Capture the cell that displays the provided text and extract its [X, Y] central coordinate. 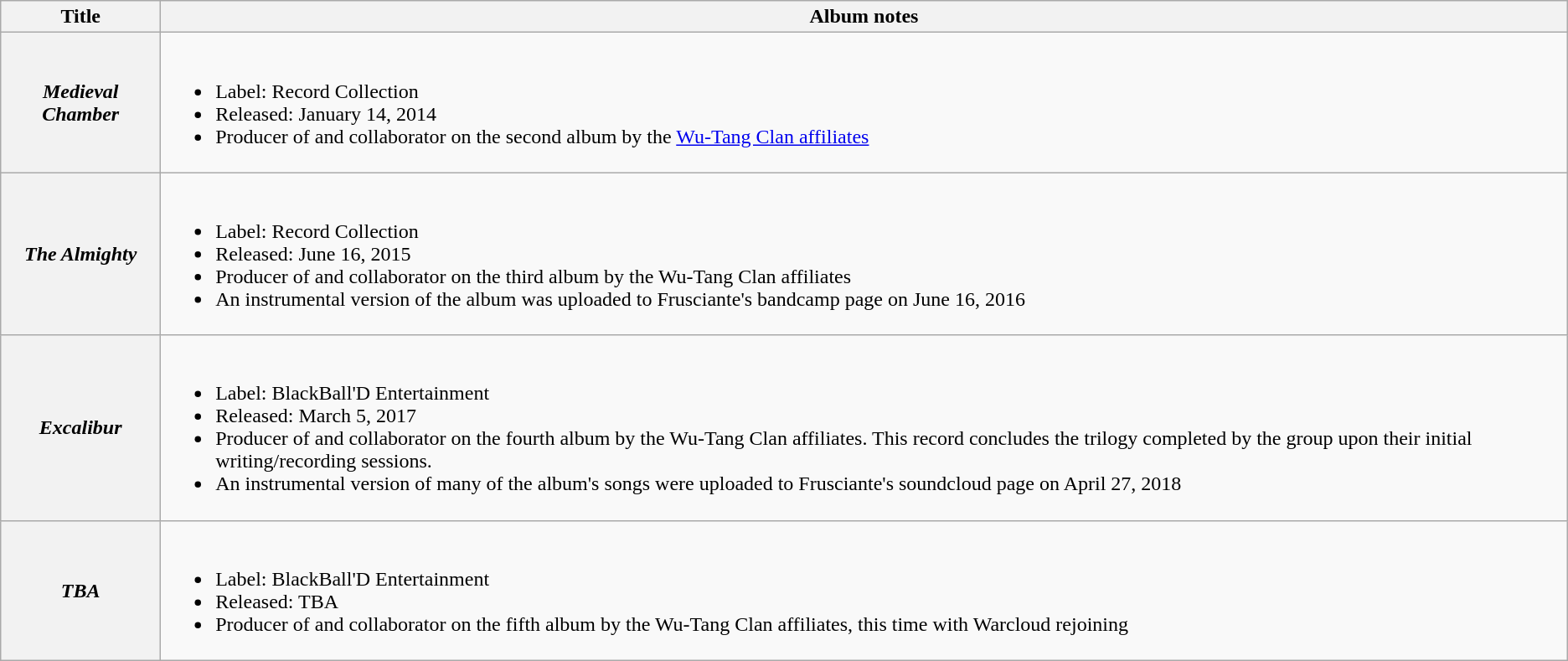
Excalibur [80, 427]
Title [80, 17]
Medieval Chamber [80, 102]
Album notes [864, 17]
The Almighty [80, 254]
TBA [80, 590]
Label: Record CollectionReleased: January 14, 2014Producer of and collaborator on the second album by the Wu-Tang Clan affiliates [864, 102]
